Return [x, y] of the center of cell containing provided text 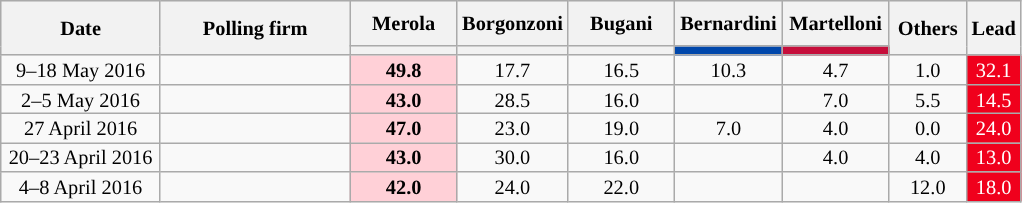
Bugani [622, 22]
18.0 [994, 186]
Borgonzoni [512, 22]
Date [81, 28]
1.0 [928, 70]
49.8 [404, 70]
Merola [404, 22]
30.0 [512, 156]
42.0 [404, 186]
Lead [994, 28]
0.0 [928, 128]
13.0 [994, 156]
Bernardini [728, 22]
5.5 [928, 98]
17.7 [512, 70]
10.3 [728, 70]
9–18 May 2016 [81, 70]
16.5 [622, 70]
Others [928, 28]
47.0 [404, 128]
20–23 April 2016 [81, 156]
22.0 [622, 186]
Polling firm [255, 28]
28.5 [512, 98]
2–5 May 2016 [81, 98]
23.0 [512, 128]
12.0 [928, 186]
4.7 [836, 70]
14.5 [994, 98]
Martelloni [836, 22]
27 April 2016 [81, 128]
19.0 [622, 128]
32.1 [994, 70]
4–8 April 2016 [81, 186]
